Extract the (X, Y) coordinate from the center of the cell holding the provided text.  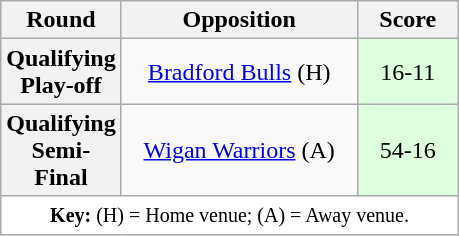
Score (408, 20)
Qualifying Play-off (61, 72)
Bradford Bulls (H) (239, 72)
Round (61, 20)
Wigan Warriors (A) (239, 150)
Key: (H) = Home venue; (A) = Away venue. (230, 215)
Qualifying Semi-Final (61, 150)
54-16 (408, 150)
16-11 (408, 72)
Opposition (239, 20)
